Detect which cell encompasses the target text, then output its [x, y] center coordinate. 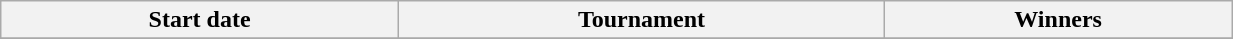
Winners [1058, 20]
Tournament [641, 20]
Start date [200, 20]
